Capture the cell that displays the provided text and extract its [X, Y] central coordinate. 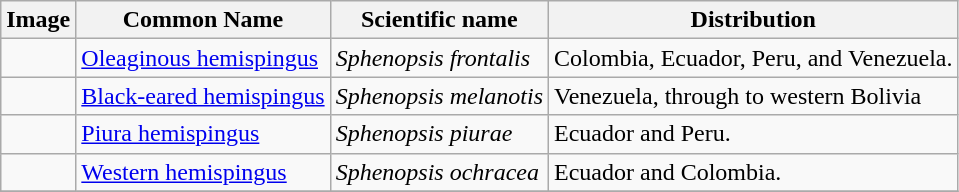
Sphenopsis melanotis [439, 96]
Common Name [203, 20]
Venezuela, through to western Bolivia [754, 96]
Ecuador and Colombia. [754, 172]
Piura hemispingus [203, 134]
Distribution [754, 20]
Sphenopsis ochracea [439, 172]
Ecuador and Peru. [754, 134]
Sphenopsis frontalis [439, 58]
Sphenopsis piurae [439, 134]
Scientific name [439, 20]
Image [38, 20]
Colombia, Ecuador, Peru, and Venezuela. [754, 58]
Black-eared hemispingus [203, 96]
Western hemispingus [203, 172]
Oleaginous hemispingus [203, 58]
